Return the [x, y] coordinate for the center point of the cell that contains the specified text.  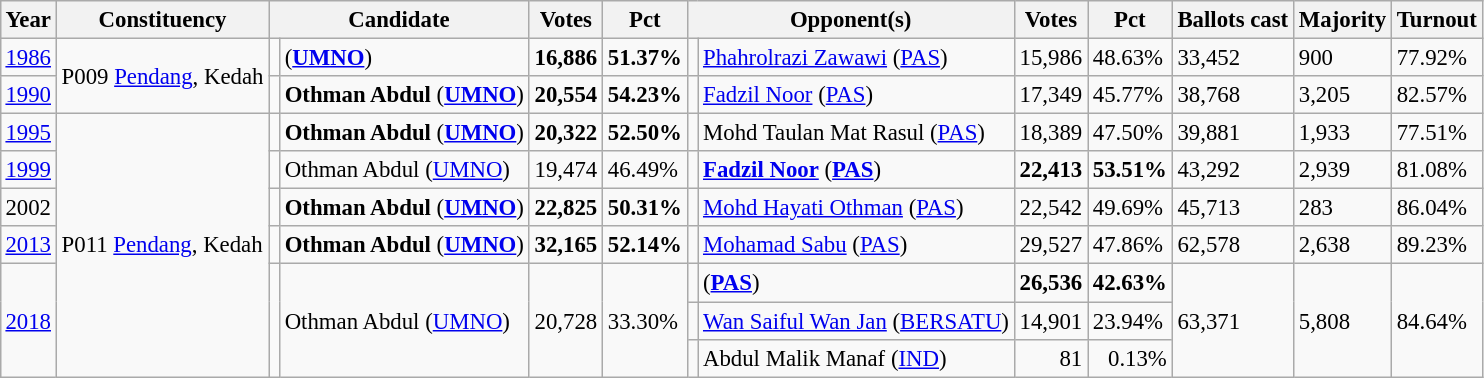
Constituency [162, 20]
Majority [1342, 20]
2002 [28, 208]
1995 [28, 133]
16,886 [566, 57]
900 [1342, 57]
84.64% [1436, 320]
P009 Pendang, Kedah [162, 76]
Phahrolrazi Zawawi (PAS) [856, 57]
Candidate [399, 20]
Turnout [1436, 20]
15,986 [1050, 57]
52.50% [644, 133]
18,389 [1050, 133]
2018 [28, 320]
(PAS) [856, 283]
52.14% [644, 245]
22,542 [1050, 208]
32,165 [566, 245]
(UMNO) [404, 57]
283 [1342, 208]
1986 [28, 57]
3,205 [1342, 95]
63,371 [1232, 320]
47.86% [1130, 245]
Opponent(s) [850, 20]
20,554 [566, 95]
77.51% [1436, 133]
26,536 [1050, 283]
49.69% [1130, 208]
5,808 [1342, 320]
48.63% [1130, 57]
2,939 [1342, 170]
22,825 [566, 208]
51.37% [644, 57]
45,713 [1232, 208]
2,638 [1342, 245]
86.04% [1436, 208]
14,901 [1050, 321]
46.49% [644, 170]
Mohd Taulan Mat Rasul (PAS) [856, 133]
39,881 [1232, 133]
43,292 [1232, 170]
23.94% [1130, 321]
45.77% [1130, 95]
Abdul Malik Manaf (IND) [856, 358]
Mohamad Sabu (PAS) [856, 245]
42.63% [1130, 283]
38,768 [1232, 95]
47.50% [1130, 133]
20,322 [566, 133]
1990 [28, 95]
81.08% [1436, 170]
54.23% [644, 95]
17,349 [1050, 95]
29,527 [1050, 245]
0.13% [1130, 358]
1,933 [1342, 133]
Ballots cast [1232, 20]
P011 Pendang, Kedah [162, 246]
1999 [28, 170]
77.92% [1436, 57]
50.31% [644, 208]
33.30% [644, 320]
53.51% [1130, 170]
20,728 [566, 320]
22,413 [1050, 170]
89.23% [1436, 245]
19,474 [566, 170]
33,452 [1232, 57]
Wan Saiful Wan Jan (BERSATU) [856, 321]
82.57% [1436, 95]
Mohd Hayati Othman (PAS) [856, 208]
62,578 [1232, 245]
81 [1050, 358]
2013 [28, 245]
Year [28, 20]
